Return [x, y] of the center of cell containing provided text 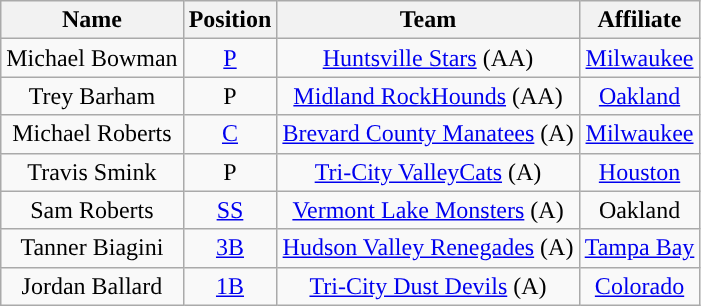
Name [92, 20]
Vermont Lake Monsters (A) [428, 210]
Houston [640, 172]
Tri-City Dust Devils (A) [428, 286]
Trey Barham [92, 96]
Affiliate [640, 20]
Colorado [640, 286]
Travis Smink [92, 172]
Tri-City ValleyCats (A) [428, 172]
Michael Roberts [92, 134]
Michael Bowman [92, 58]
Team [428, 20]
Brevard County Manatees (A) [428, 134]
1B [230, 286]
SS [230, 210]
Hudson Valley Renegades (A) [428, 248]
3B [230, 248]
Midland RockHounds (AA) [428, 96]
Huntsville Stars (AA) [428, 58]
Sam Roberts [92, 210]
Tanner Biagini [92, 248]
Jordan Ballard [92, 286]
Tampa Bay [640, 248]
C [230, 134]
Position [230, 20]
